Return (x, y) of the center of cell containing provided text 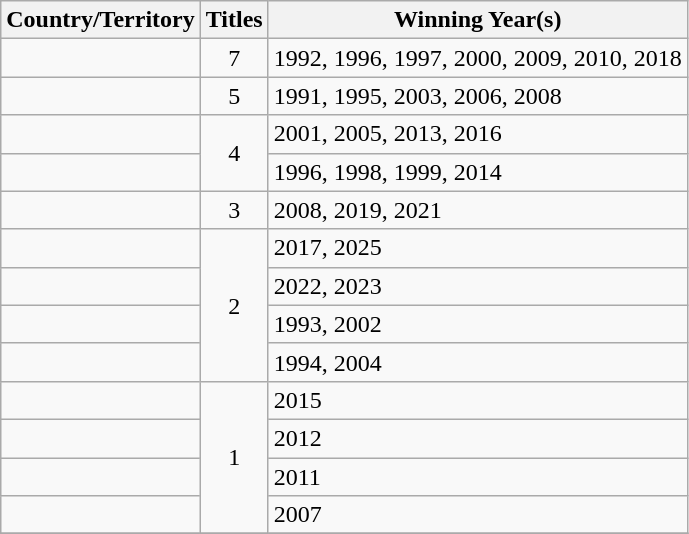
3 (234, 210)
2017, 2025 (478, 248)
1992, 1996, 1997, 2000, 2009, 2010, 2018 (478, 58)
1 (234, 457)
2008, 2019, 2021 (478, 210)
2022, 2023 (478, 286)
2011 (478, 477)
1994, 2004 (478, 362)
1996, 1998, 1999, 2014 (478, 172)
5 (234, 96)
4 (234, 153)
7 (234, 58)
2012 (478, 438)
Titles (234, 20)
2015 (478, 400)
1993, 2002 (478, 324)
Winning Year(s) (478, 20)
1991, 1995, 2003, 2006, 2008 (478, 96)
Country/Territory (100, 20)
2007 (478, 515)
2001, 2005, 2013, 2016 (478, 134)
2 (234, 305)
